Extract the (x, y) coordinate from the center of the cell holding the provided text.  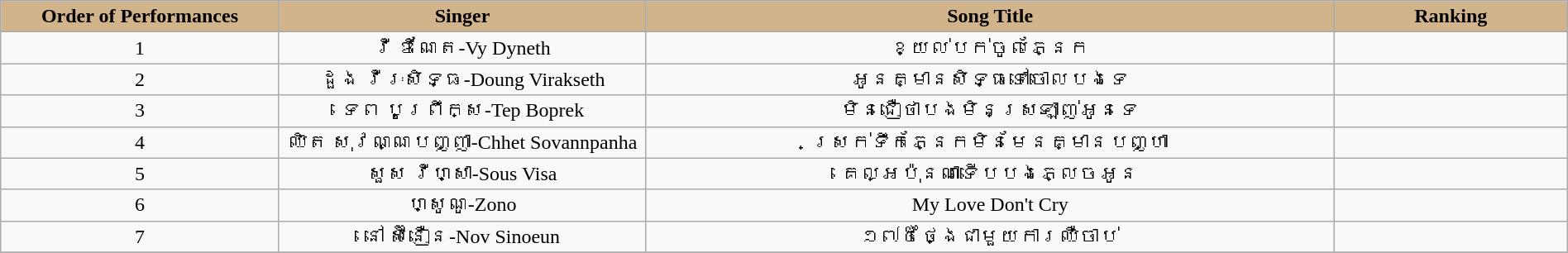
Order of Performances (140, 17)
១៧៥ថ្ងៃជាមួយការឈឺចាប់ (990, 236)
គេល្អប៉ុនណាទើបបងភ្លេចអូន (990, 174)
អូនគ្មានសិទ្ធទៅចោលបងទេ (990, 79)
ហ្សូណូ-Zono (462, 205)
ទេព បូព្រឹក្ស-Tep Boprek (462, 111)
ដួង វីរៈសិទ្ធ-Doung Virakseth (462, 79)
5 (140, 174)
Song Title (990, 17)
Singer (462, 17)
ស្រក់ទឹកភ្នែកមិនមែនគ្មានបញ្ហា (990, 142)
6 (140, 205)
3 (140, 111)
1 (140, 48)
ឈិត សុវណ្ណបញ្ញា-Chhet Sovannpanha (462, 142)
វី ឌីណែត-Vy Dyneth (462, 48)
Ranking (1451, 17)
ខ្យល់បក់ចូលភ្នែក (990, 48)
សួស វីហ្សា-Sous Visa (462, 174)
7 (140, 236)
2 (140, 79)
My Love Don't Cry (990, 205)
មិនជឿថាបងមិនស្រឡាញ់អូនទេ (990, 111)
នៅ ស៊ីនឿន-Nov Sinoeun (462, 236)
4 (140, 142)
